Output the [x, y] coordinate of the center of the cell containing the given text.  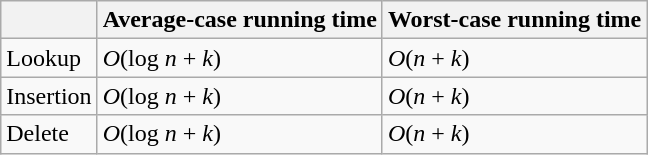
Insertion [49, 96]
Average-case running time [240, 20]
Delete [49, 134]
Lookup [49, 58]
Worst-case running time [514, 20]
